Extract the [x, y] coordinate from the center of the cell holding the provided text.  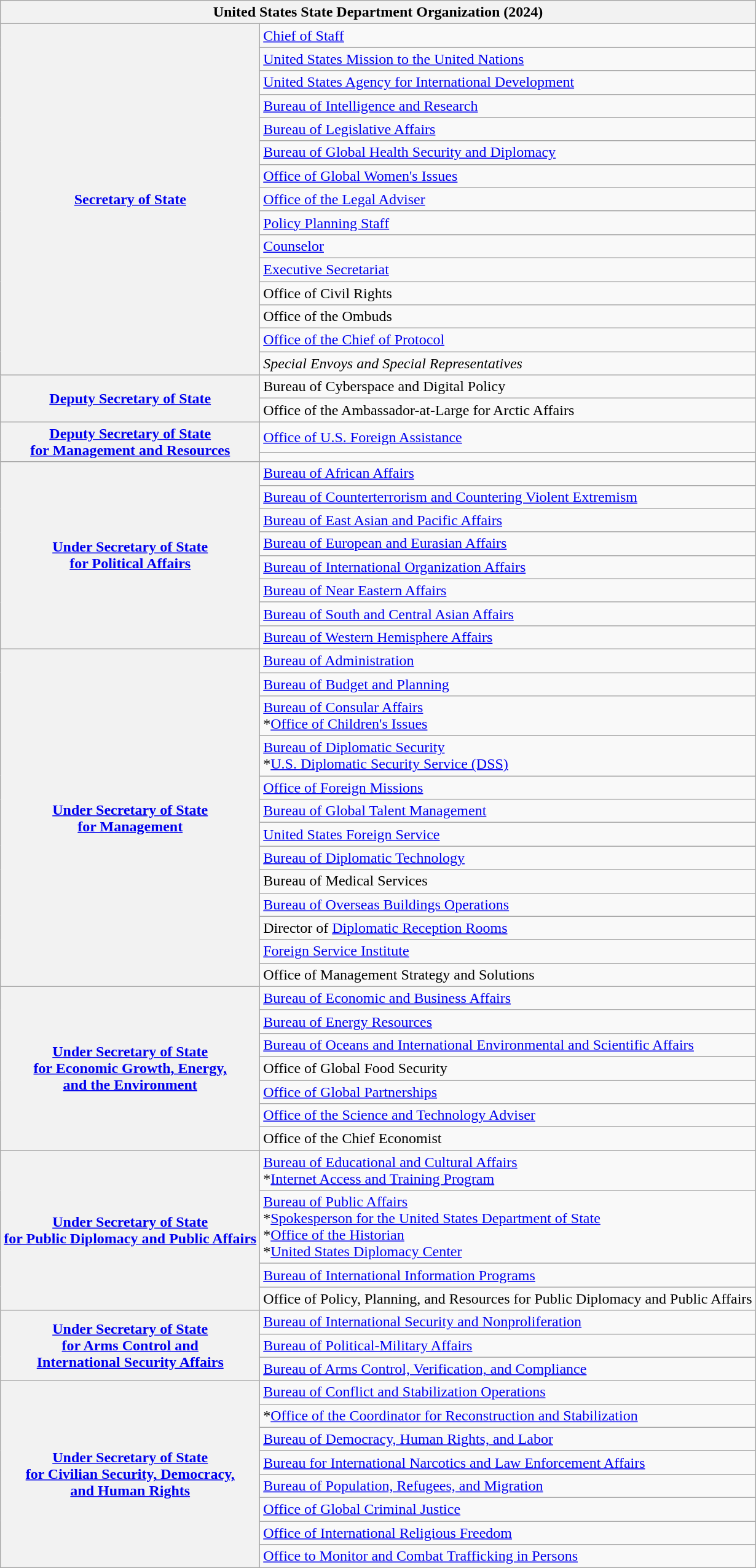
Special Envoys and Special Representatives [508, 363]
Under Secretary of Statefor Public Diplomacy and Public Affairs [130, 1230]
Under Secretary of Statefor Civilian Security, Democracy,and Human Rights [130, 1474]
Bureau of Conflict and Stabilization Operations [508, 1392]
Office of the Legal Adviser [508, 199]
Office of Global Food Security [508, 1068]
Bureau of International Information Programs [508, 1275]
Counselor [508, 246]
Bureau of Oceans and International Environmental and Scientific Affairs [508, 1045]
Bureau of Global Talent Management [508, 811]
Bureau of Diplomatic Technology [508, 858]
Bureau of International Organization Affairs [508, 567]
Bureau of Legislative Affairs [508, 129]
Office of the Chief Economist [508, 1139]
Bureau of Cyberspace and Digital Policy [508, 387]
Bureau of Western Hemisphere Affairs [508, 637]
Bureau of Counterterrorism and Countering Violent Extremism [508, 497]
United States State Department Organization (2024) [378, 12]
United States Mission to the United Nations [508, 59]
Bureau of Population, Refugees, and Migration [508, 1486]
Office of Global Partnerships [508, 1091]
Bureau of Medical Services [508, 881]
Office of Global Criminal Justice [508, 1509]
United States Foreign Service [508, 834]
*Office of the Coordinator for Reconstruction and Stabilization [508, 1416]
Bureau of Educational and Cultural Affairs*Internet Access and Training Program [508, 1171]
Under Secretary of Statefor Economic Growth, Energy,and the Environment [130, 1068]
Director of Diplomatic Reception Rooms [508, 928]
Bureau of Near Eastern Affairs [508, 590]
Bureau of South and Central Asian Affairs [508, 614]
Bureau of Budget and Planning [508, 684]
Bureau of European and Eurasian Affairs [508, 544]
Bureau of Economic and Business Affairs [508, 998]
Bureau of Energy Resources [508, 1021]
Bureau of Political-Military Affairs [508, 1345]
Office of the Chief of Protocol [508, 340]
Bureau of East Asian and Pacific Affairs [508, 520]
Deputy Secretary of Statefor Management and Resources [130, 441]
Office of the Science and Technology Adviser [508, 1115]
Office of U.S. Foreign Assistance [508, 437]
Office of the Ambassador-at-Large for Arctic Affairs [508, 410]
Under Secretary of Statefor Arms Control andInternational Security Affairs [130, 1345]
Executive Secretariat [508, 269]
Bureau of International Security and Nonproliferation [508, 1322]
Office of Foreign Missions [508, 788]
United States Agency for International Development [508, 82]
Office of Civil Rights [508, 293]
Bureau of Administration [508, 660]
Bureau of Public Affairs*Spokesperson for the United States Department of State*Office of the Historian*United States Diplomacy Center [508, 1227]
Bureau of Overseas Buildings Operations [508, 905]
Bureau for International Narcotics and Law Enforcement Affairs [508, 1462]
Bureau of Intelligence and Research [508, 106]
Bureau of Diplomatic Security*U.S. Diplomatic Security Service (DSS) [508, 756]
Chief of Staff [508, 36]
Under Secretary of Statefor Political Affairs [130, 555]
Office to Monitor and Combat Trafficking in Persons [508, 1556]
Office of Management Strategy and Solutions [508, 975]
Bureau of Consular Affairs*Office of Children's Issues [508, 716]
Foreign Service Institute [508, 951]
Office of International Religious Freedom [508, 1533]
Office of Global Women's Issues [508, 176]
Deputy Secretary of State [130, 398]
Office of Policy, Planning, and Resources for Public Diplomacy and Public Affairs [508, 1299]
Under Secretary of Statefor Management [130, 818]
Bureau of African Affairs [508, 473]
Policy Planning Staff [508, 223]
Secretary of State [130, 199]
Bureau of Global Health Security and Diplomacy [508, 152]
Office of the Ombuds [508, 317]
Bureau of Arms Control, Verification, and Compliance [508, 1369]
Bureau of Democracy, Human Rights, and Labor [508, 1439]
